Pinpoint the cell where the given text exists, returning its [X, Y] midpoint coordinate. 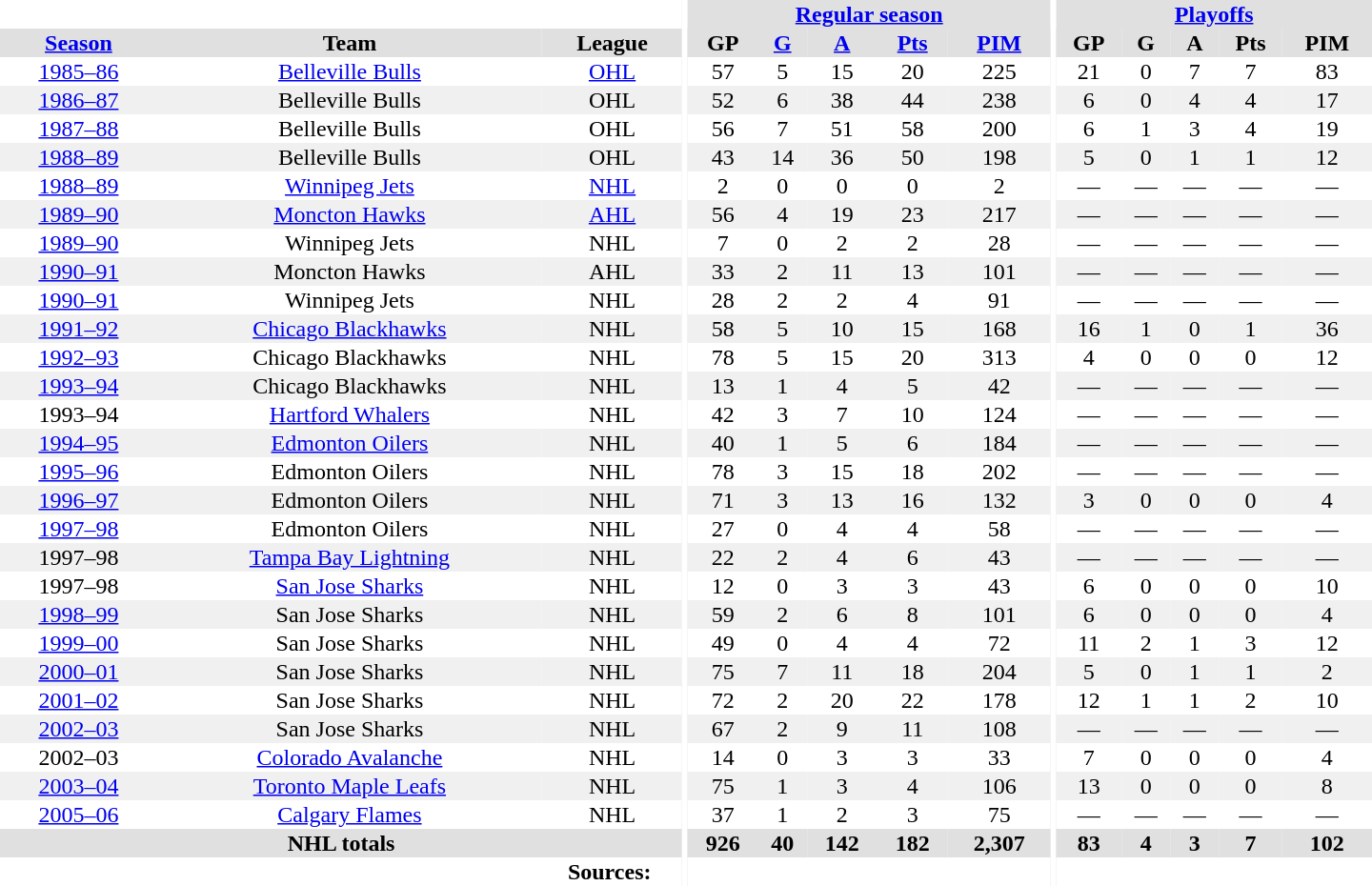
59 [723, 614]
Playoffs [1214, 14]
Toronto Maple Leafs [350, 786]
52 [723, 100]
198 [999, 157]
Hartford Whalers [350, 414]
2001–02 [78, 700]
124 [999, 414]
1992–93 [78, 357]
67 [723, 729]
51 [842, 129]
23 [913, 214]
38 [842, 100]
217 [999, 214]
21 [1088, 71]
178 [999, 700]
238 [999, 100]
2003–04 [78, 786]
Tampa Bay Lightning [350, 557]
27 [723, 529]
71 [723, 500]
1995–96 [78, 472]
17 [1327, 100]
NHL totals [341, 843]
League [612, 43]
9 [842, 729]
49 [723, 643]
Season [78, 43]
Regular season [869, 14]
2,307 [999, 843]
168 [999, 329]
2005–06 [78, 815]
1987–88 [78, 129]
1998–99 [78, 614]
57 [723, 71]
225 [999, 71]
313 [999, 357]
1986–87 [78, 100]
1994–95 [78, 443]
102 [1327, 843]
142 [842, 843]
1999–00 [78, 643]
182 [913, 843]
Colorado Avalanche [350, 757]
108 [999, 729]
44 [913, 100]
926 [723, 843]
1991–92 [78, 329]
132 [999, 500]
1996–97 [78, 500]
2000–01 [78, 672]
204 [999, 672]
106 [999, 786]
184 [999, 443]
37 [723, 815]
Team [350, 43]
202 [999, 472]
Sources: [610, 872]
50 [913, 157]
200 [999, 129]
Calgary Flames [350, 815]
91 [999, 300]
1985–86 [78, 71]
